Return [X, Y] of the center of cell containing provided text 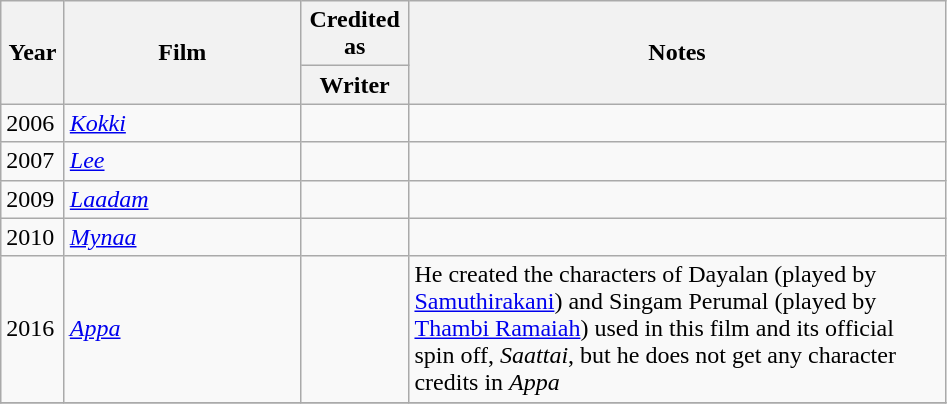
Credited as [354, 34]
Writer [354, 85]
Lee [182, 161]
Appa [182, 329]
Year [33, 52]
Laadam [182, 199]
Notes [677, 52]
Mynaa [182, 237]
2006 [33, 123]
Film [182, 52]
Kokki [182, 123]
2010 [33, 237]
2016 [33, 329]
2007 [33, 161]
2009 [33, 199]
